Return (x, y) of the center of cell containing provided text 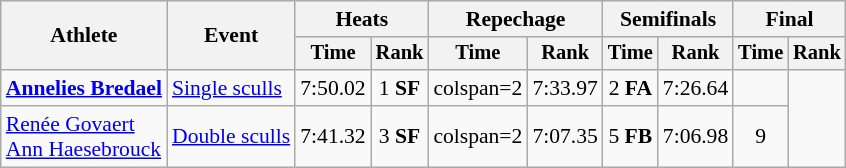
2 FA (630, 88)
Annelies Bredael (84, 88)
7:07.35 (564, 136)
7:41.32 (332, 136)
9 (760, 136)
Single sculls (231, 88)
3 SF (400, 136)
5 FB (630, 136)
Athlete (84, 36)
Final (789, 19)
Renée GovaertAnn Haesebrouck (84, 136)
7:33.97 (564, 88)
Repechage (516, 19)
Event (231, 36)
Heats (362, 19)
7:06.98 (696, 136)
Semifinals (668, 19)
7:50.02 (332, 88)
1 SF (400, 88)
7:26.64 (696, 88)
Double sculls (231, 136)
